Provide the [X, Y] coordinate of the cell's center where the given text is located.  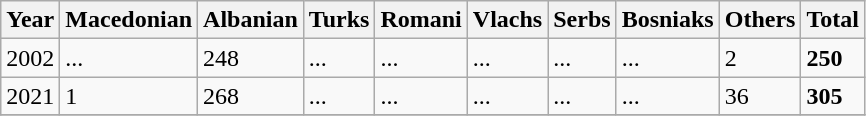
Others [760, 20]
Total [833, 20]
Albanian [251, 20]
305 [833, 96]
Vlachs [507, 20]
Romani [421, 20]
250 [833, 58]
2 [760, 58]
2002 [30, 58]
Turks [339, 20]
Year [30, 20]
268 [251, 96]
Bosniaks [668, 20]
2021 [30, 96]
36 [760, 96]
1 [129, 96]
248 [251, 58]
Macedonian [129, 20]
Serbs [582, 20]
